Extract the (X, Y) coordinate from the center of the cell holding the provided text.  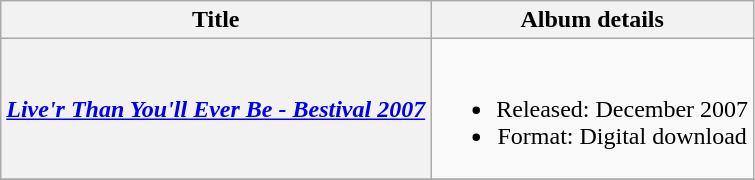
Album details (592, 20)
Live'r Than You'll Ever Be - Bestival 2007 (216, 109)
Title (216, 20)
Released: December 2007Format: Digital download (592, 109)
